Locate the cell with the specified text and output its (X, Y) center coordinate. 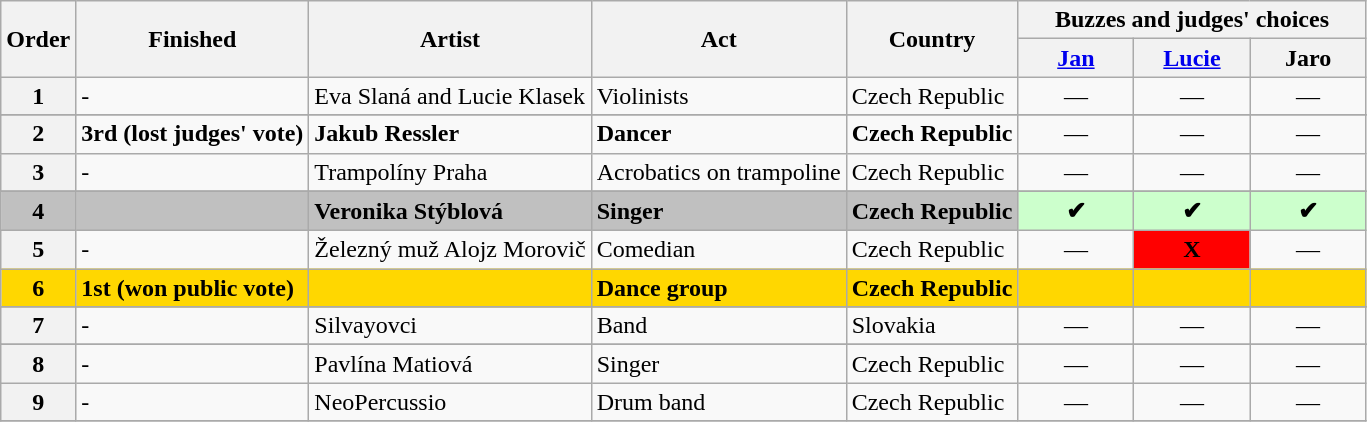
NeoPercussio (450, 402)
7 (38, 326)
Slovakia (932, 326)
Drum band (718, 402)
2 (38, 134)
Country (932, 39)
Band (718, 326)
1 (38, 96)
Violinists (718, 96)
3 (38, 172)
Jan (1076, 58)
Comedian (718, 250)
6 (38, 288)
Dancer (718, 134)
Veronika Stýblová (450, 211)
Jaro (1308, 58)
4 (38, 211)
8 (38, 364)
Silvayovci (450, 326)
Finished (192, 39)
5 (38, 250)
Pavlína Matiová (450, 364)
X (1192, 250)
Eva Slaná and Lucie Klasek (450, 96)
Act (718, 39)
3rd (lost judges' vote) (192, 134)
1st (won public vote) (192, 288)
Jakub Ressler (450, 134)
Železný muž Alojz Morovič (450, 250)
Order (38, 39)
Dance group (718, 288)
Acrobatics on trampoline (718, 172)
Trampolíny Praha (450, 172)
Buzzes and judges' choices (1192, 20)
Artist (450, 39)
9 (38, 402)
Lucie (1192, 58)
